For the text-containing cell, return its midpoint in (x, y) coordinate format. 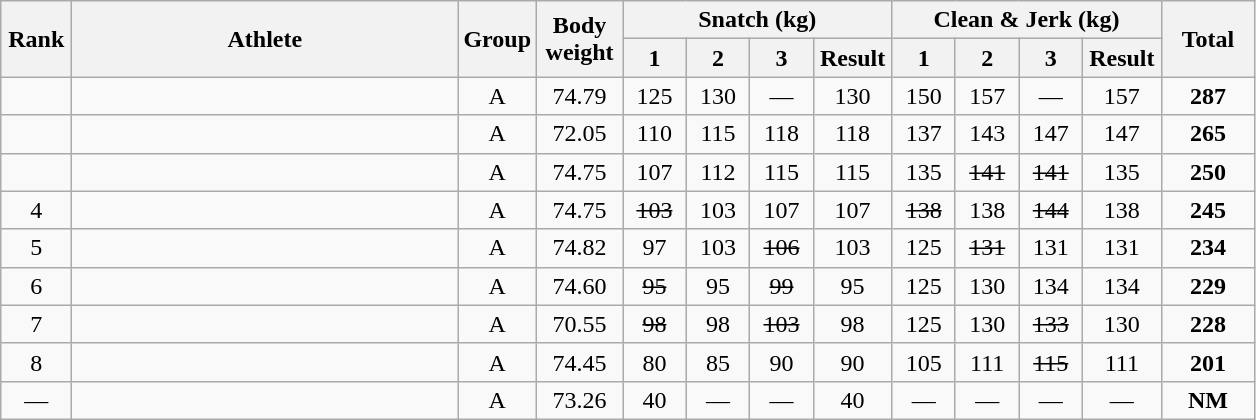
74.60 (580, 286)
Clean & Jerk (kg) (1026, 20)
Total (1208, 39)
Snatch (kg) (758, 20)
143 (987, 134)
229 (1208, 286)
Body weight (580, 39)
85 (718, 362)
234 (1208, 248)
6 (36, 286)
105 (924, 362)
228 (1208, 324)
74.45 (580, 362)
110 (655, 134)
150 (924, 96)
7 (36, 324)
Rank (36, 39)
265 (1208, 134)
80 (655, 362)
287 (1208, 96)
99 (782, 286)
74.79 (580, 96)
Athlete (265, 39)
112 (718, 172)
8 (36, 362)
70.55 (580, 324)
245 (1208, 210)
NM (1208, 400)
74.82 (580, 248)
5 (36, 248)
133 (1051, 324)
72.05 (580, 134)
144 (1051, 210)
250 (1208, 172)
106 (782, 248)
201 (1208, 362)
4 (36, 210)
137 (924, 134)
73.26 (580, 400)
Group (498, 39)
97 (655, 248)
